Output the [x, y] coordinate of the center of the cell containing the given text.  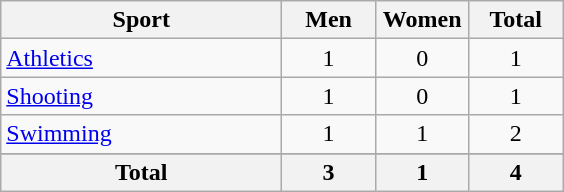
Men [329, 20]
3 [329, 172]
2 [516, 134]
Women [422, 20]
Swimming [142, 134]
Sport [142, 20]
Shooting [142, 96]
4 [516, 172]
Athletics [142, 58]
